Return [x, y] of the center of cell containing provided text 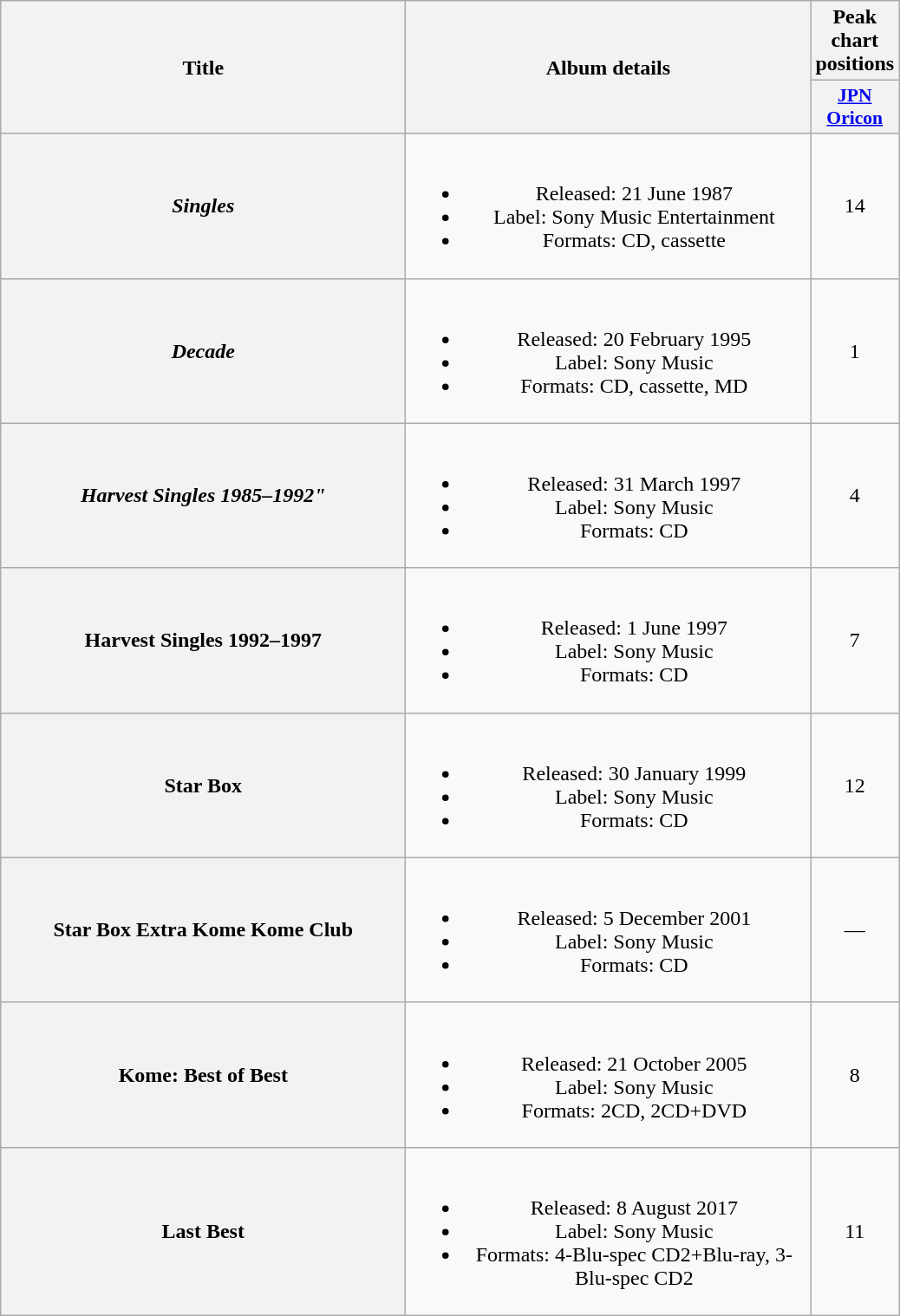
Title [203, 68]
Harvest Singles 1992–1997 [203, 640]
Released: 5 December 2001Label: Sony MusicFormats: CD [609, 929]
Released: 8 August 2017Label: Sony MusicFormats: 4-Blu-spec CD2+Blu-ray, 3-Blu-spec CD2 [609, 1231]
Star Box [203, 785]
12 [855, 785]
Released: 20 February 1995Label: Sony MusicFormats: CD, cassette, MD [609, 350]
Released: 30 January 1999Label: Sony MusicFormats: CD [609, 785]
1 [855, 350]
Singles [203, 206]
Peak chart positions [855, 41]
Album details [609, 68]
— [855, 929]
Kome: Best of Best [203, 1075]
Star Box Extra Kome Kome Club [203, 929]
14 [855, 206]
Harvest Singles 1985–1992" [203, 496]
4 [855, 496]
JPNOricon [855, 107]
Released: 21 June 1987Label: Sony Music EntertainmentFormats: CD, cassette [609, 206]
Released: 21 October 2005Label: Sony MusicFormats: 2CD, 2CD+DVD [609, 1075]
Released: 1 June 1997Label: Sony MusicFormats: CD [609, 640]
11 [855, 1231]
Released: 31 March 1997Label: Sony MusicFormats: CD [609, 496]
Decade [203, 350]
Last Best [203, 1231]
8 [855, 1075]
7 [855, 640]
